Return [X, Y] of the center of cell containing provided text 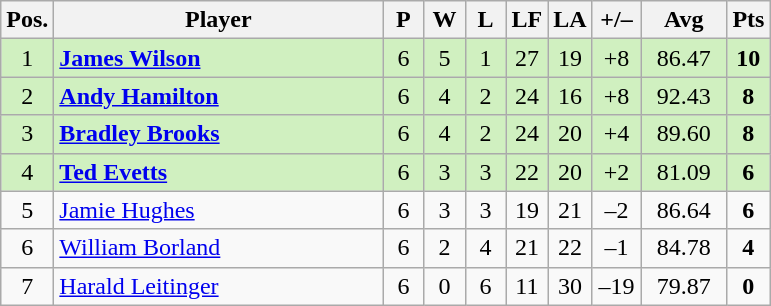
Harald Leitinger [218, 286]
Jamie Hughes [218, 210]
LF [527, 20]
7 [28, 286]
Bradley Brooks [218, 134]
Pos. [28, 20]
+/– [616, 20]
–1 [616, 248]
L [486, 20]
86.47 [684, 58]
Player [218, 20]
30 [570, 286]
James Wilson [218, 58]
Andy Hamilton [218, 96]
LA [570, 20]
–2 [616, 210]
27 [527, 58]
William Borland [218, 248]
+4 [616, 134]
79.87 [684, 286]
Avg [684, 20]
84.78 [684, 248]
–19 [616, 286]
Ted Evetts [218, 172]
86.64 [684, 210]
10 [748, 58]
+2 [616, 172]
W [444, 20]
11 [527, 286]
P [404, 20]
16 [570, 96]
89.60 [684, 134]
92.43 [684, 96]
Pts [748, 20]
81.09 [684, 172]
